Capture the cell that displays the provided text and extract its (x, y) central coordinate. 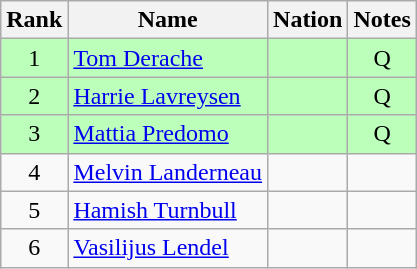
Rank (34, 20)
1 (34, 58)
Melvin Landerneau (168, 172)
Harrie Lavreysen (168, 96)
Nation (308, 20)
5 (34, 210)
Mattia Predomo (168, 134)
Hamish Turnbull (168, 210)
Notes (382, 20)
Tom Derache (168, 58)
3 (34, 134)
Name (168, 20)
Vasilijus Lendel (168, 248)
2 (34, 96)
4 (34, 172)
6 (34, 248)
